Pinpoint the cell where the given text exists, returning its [X, Y] midpoint coordinate. 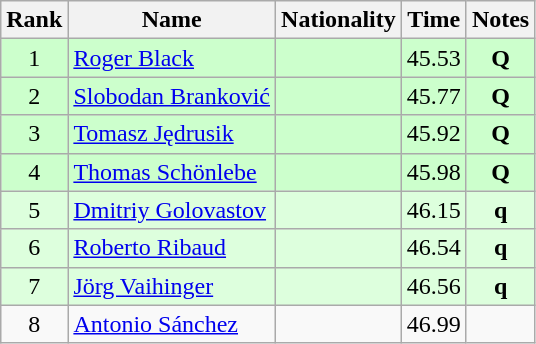
Thomas Schönlebe [172, 172]
7 [34, 286]
45.92 [434, 134]
Jörg Vaihinger [172, 286]
5 [34, 210]
45.77 [434, 96]
2 [34, 96]
3 [34, 134]
46.56 [434, 286]
Roberto Ribaud [172, 248]
45.98 [434, 172]
4 [34, 172]
46.54 [434, 248]
1 [34, 58]
Antonio Sánchez [172, 324]
46.15 [434, 210]
Rank [34, 20]
Tomasz Jędrusik [172, 134]
46.99 [434, 324]
45.53 [434, 58]
Roger Black [172, 58]
Notes [500, 20]
Nationality [339, 20]
6 [34, 248]
Name [172, 20]
Dmitriy Golovastov [172, 210]
Slobodan Branković [172, 96]
8 [34, 324]
Time [434, 20]
